Determine the [X, Y] coordinate at the center of the cell enclosing the given text.  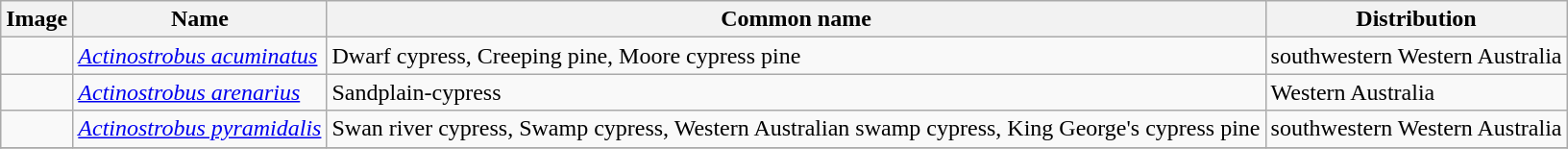
Sandplain-cypress [796, 92]
Name [200, 19]
Image [37, 19]
Swan river cypress, Swamp cypress, Western Australian swamp cypress, King George's cypress pine [796, 129]
Distribution [1416, 19]
Actinostrobus pyramidalis [200, 129]
Western Australia [1416, 92]
Actinostrobus arenarius [200, 92]
Dwarf cypress, Creeping pine, Moore cypress pine [796, 56]
Common name [796, 19]
Actinostrobus acuminatus [200, 56]
